Identify which cell holds the provided text, then report its (X, Y) central coordinate. 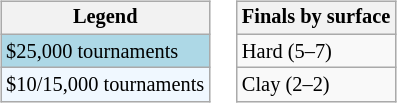
$25,000 tournaments (105, 51)
Hard (5–7) (316, 51)
Clay (2–2) (316, 85)
Legend (105, 18)
Finals by surface (316, 18)
$10/15,000 tournaments (105, 85)
